Scan for the cell matching the given text and deliver its [x, y] coordinate at center. 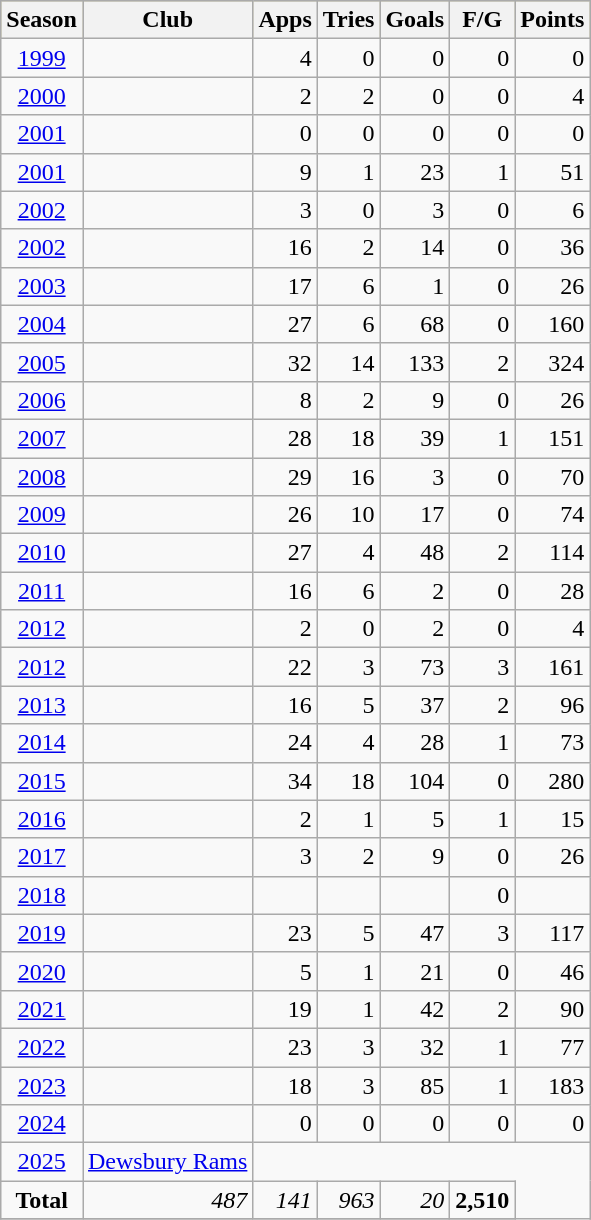
151 [552, 438]
42 [415, 1009]
10 [348, 515]
20 [415, 1200]
39 [415, 438]
22 [285, 667]
2000 [42, 96]
2023 [42, 1085]
24 [285, 743]
2008 [42, 477]
2,510 [482, 1200]
161 [552, 667]
46 [552, 971]
47 [415, 933]
74 [552, 515]
183 [552, 1085]
2022 [42, 1047]
21 [415, 971]
2021 [42, 1009]
90 [552, 1009]
2007 [42, 438]
48 [415, 553]
280 [552, 781]
F/G [482, 20]
2019 [42, 933]
Club [167, 20]
36 [552, 248]
2013 [42, 705]
34 [285, 781]
2020 [42, 971]
324 [552, 362]
104 [415, 781]
37 [415, 705]
133 [415, 362]
141 [285, 1200]
2003 [42, 286]
Goals [415, 20]
Points [552, 20]
51 [552, 172]
29 [285, 477]
85 [415, 1085]
2015 [42, 781]
2009 [42, 515]
77 [552, 1047]
114 [552, 553]
2014 [42, 743]
96 [552, 705]
15 [552, 819]
2018 [42, 895]
2011 [42, 591]
2017 [42, 857]
Dewsbury Rams [167, 1162]
487 [167, 1200]
1999 [42, 58]
Apps [285, 20]
Tries [348, 20]
2025 [42, 1162]
2004 [42, 324]
70 [552, 477]
68 [415, 324]
117 [552, 933]
160 [552, 324]
19 [285, 1009]
Season [42, 20]
2010 [42, 553]
2006 [42, 400]
2005 [42, 362]
963 [348, 1200]
8 [285, 400]
2016 [42, 819]
Total [42, 1200]
2024 [42, 1124]
